Pinpoint the cell where the given text exists, returning its (X, Y) midpoint coordinate. 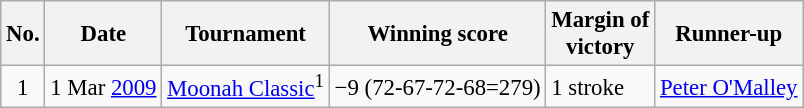
Moonah Classic1 (246, 87)
Runner-up (729, 34)
Tournament (246, 34)
1 stroke (600, 87)
Margin ofvictory (600, 34)
−9 (72-67-72-68=279) (438, 87)
1 Mar 2009 (104, 87)
No. (23, 34)
1 (23, 87)
Peter O'Malley (729, 87)
Date (104, 34)
Winning score (438, 34)
